Identify which cell holds the provided text, then report its [X, Y] central coordinate. 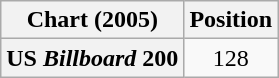
Position [231, 20]
128 [231, 58]
US Billboard 200 [92, 58]
Chart (2005) [92, 20]
